Scan for the cell matching the given text and deliver its (X, Y) coordinate at center. 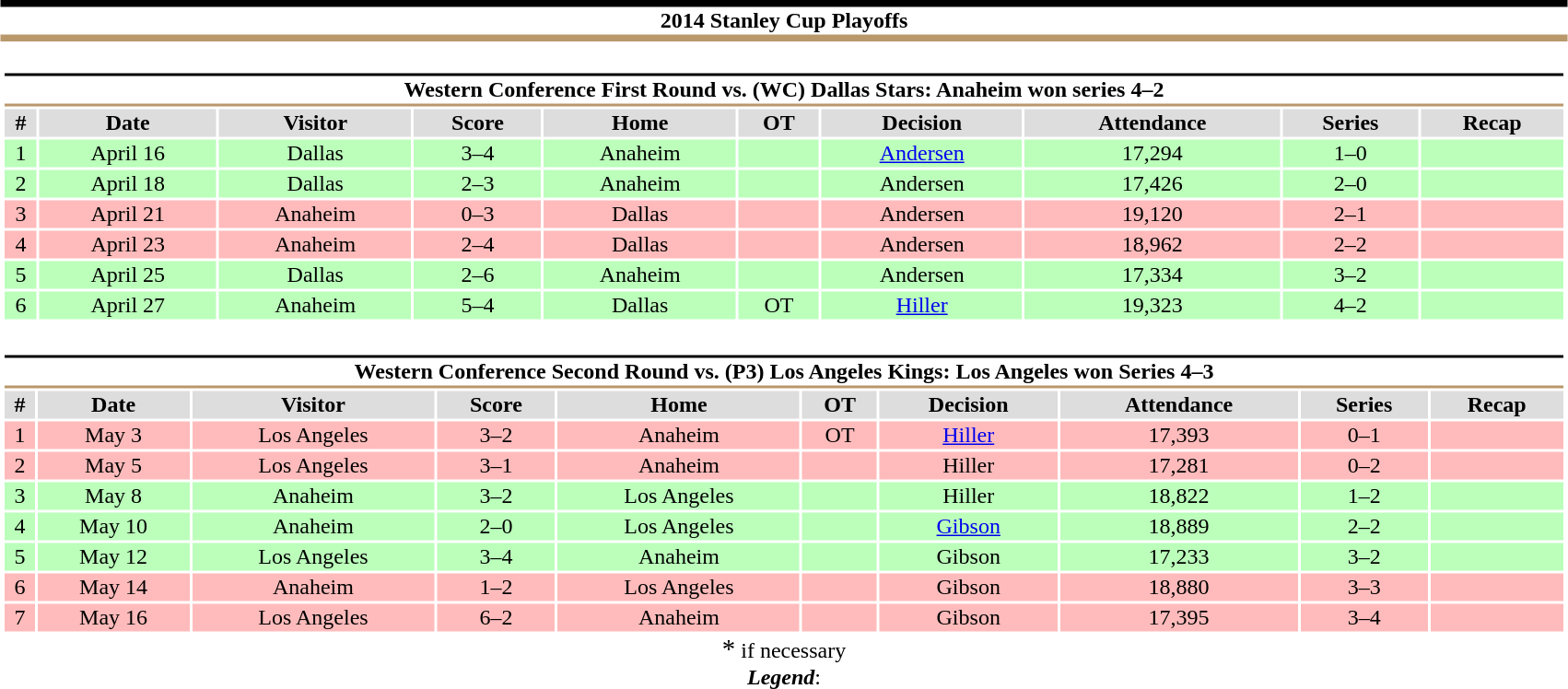
2014 Stanley Cup Playoffs (784, 20)
18,880 (1178, 587)
3–3 (1364, 587)
5–4 (478, 305)
April 23 (128, 244)
May 16 (112, 618)
6–2 (496, 618)
17,294 (1153, 154)
April 25 (128, 275)
17,334 (1153, 275)
April 18 (128, 183)
2–6 (478, 275)
19,323 (1153, 305)
17,426 (1153, 183)
3–1 (496, 465)
Western Conference First Round vs. (WC) Dallas Stars: Anaheim won series 4–2 (783, 90)
18,889 (1178, 526)
19,120 (1153, 215)
April 16 (128, 154)
18,962 (1153, 244)
April 21 (128, 215)
17,281 (1178, 465)
2–1 (1351, 215)
May 3 (112, 436)
7 (19, 618)
May 10 (112, 526)
April 27 (128, 305)
Western Conference Second Round vs. (P3) Los Angeles Kings: Los Angeles won Series 4–3 (783, 372)
18,822 (1178, 496)
17,393 (1178, 436)
May 14 (112, 587)
2–3 (478, 183)
17,395 (1178, 618)
May 12 (112, 557)
0–3 (478, 215)
17,233 (1178, 557)
May 8 (112, 496)
0–2 (1364, 465)
4–2 (1351, 305)
0–1 (1364, 436)
May 5 (112, 465)
2–4 (478, 244)
1–0 (1351, 154)
